Return [X, Y] of the center of cell containing provided text 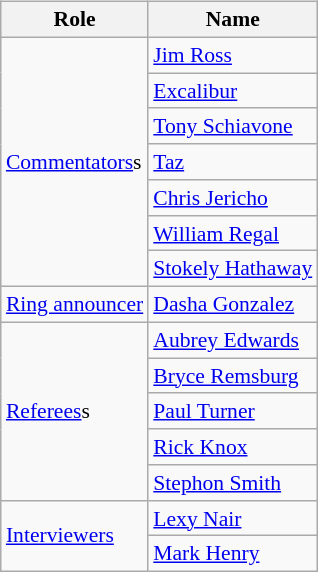
Refereess [74, 411]
Taz [232, 162]
Role [74, 20]
Name [232, 20]
Aubrey Edwards [232, 340]
Rick Knox [232, 447]
Interviewers [74, 536]
Ring announcer [74, 305]
Commentatorss [74, 162]
Stephon Smith [232, 483]
Chris Jericho [232, 198]
William Regal [232, 233]
Bryce Remsburg [232, 376]
Lexy Nair [232, 518]
Stokely Hathaway [232, 269]
Jim Ross [232, 55]
Mark Henry [232, 554]
Paul Turner [232, 411]
Dasha Gonzalez [232, 305]
Excalibur [232, 91]
Tony Schiavone [232, 126]
